Provide the [X, Y] coordinate of the cell's center where the given text is located.  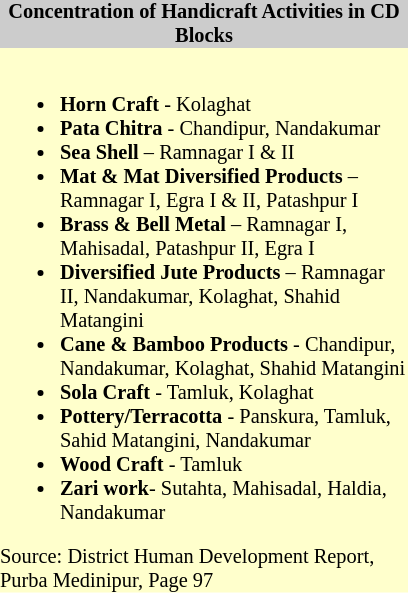
Concentration of Handicraft Activities in CD Blocks [204, 24]
